For the text-containing cell, return its midpoint in (x, y) coordinate format. 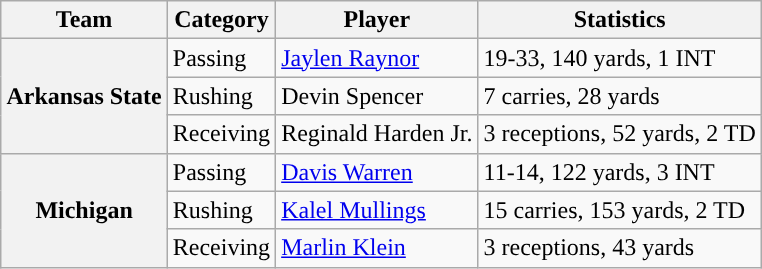
Team (84, 20)
Player (377, 20)
Jaylen Raynor (377, 58)
Statistics (620, 20)
Category (221, 20)
Davis Warren (377, 172)
11-14, 122 yards, 3 INT (620, 172)
3 receptions, 52 yards, 2 TD (620, 134)
Marlin Klein (377, 248)
Michigan (84, 210)
Kalel Mullings (377, 210)
3 receptions, 43 yards (620, 248)
7 carries, 28 yards (620, 96)
Devin Spencer (377, 96)
Arkansas State (84, 96)
Reginald Harden Jr. (377, 134)
15 carries, 153 yards, 2 TD (620, 210)
19-33, 140 yards, 1 INT (620, 58)
